For the text-containing cell, return its midpoint in (X, Y) coordinate format. 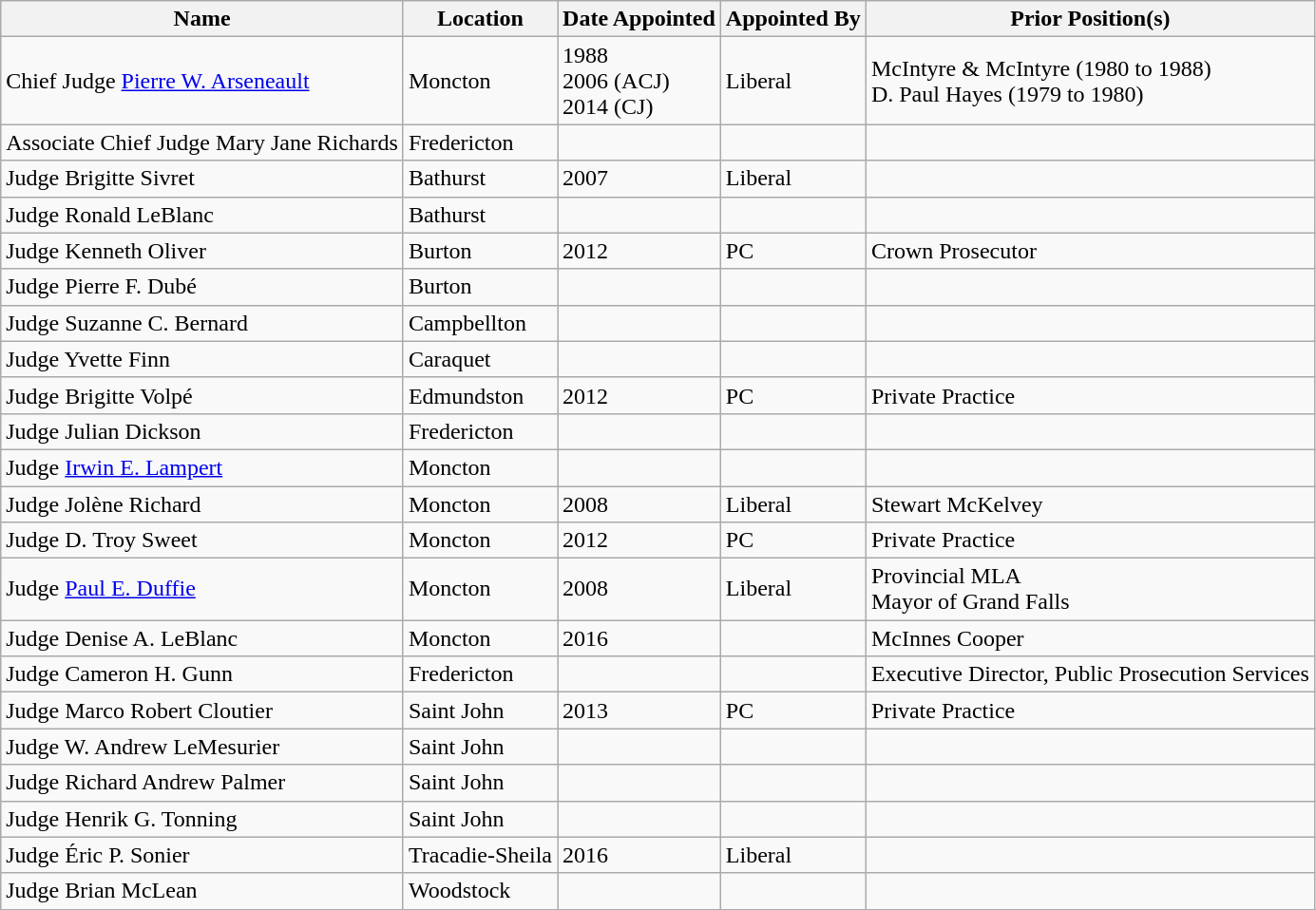
Judge Brian McLean (202, 891)
1988 2006 (ACJ)2014 (CJ) (639, 81)
Associate Chief Judge Mary Jane Richards (202, 142)
Judge Brigitte Sivret (202, 179)
Judge Pierre F. Dubé (202, 287)
Judge Éric P. Sonier (202, 855)
2007 (639, 179)
Edmundston (480, 395)
Date Appointed (639, 19)
Crown Prosecutor (1090, 251)
Caraquet (480, 359)
2013 (639, 711)
Appointed By (792, 19)
Judge Irwin E. Lampert (202, 467)
Judge D. Troy Sweet (202, 540)
Judge Denise A. LeBlanc (202, 638)
Judge Marco Robert Cloutier (202, 711)
Judge Yvette Finn (202, 359)
Executive Director, Public Prosecution Services (1090, 674)
Chief Judge Pierre W. Arseneault (202, 81)
Stewart McKelvey (1090, 504)
Provincial MLA Mayor of Grand Falls (1090, 589)
Judge Richard Andrew Palmer (202, 783)
Judge Cameron H. Gunn (202, 674)
Judge W. Andrew LeMesurier (202, 747)
Judge Ronald LeBlanc (202, 215)
Name (202, 19)
Judge Julian Dickson (202, 431)
Judge Henrik G. Tonning (202, 819)
Judge Jolène Richard (202, 504)
Judge Suzanne C. Bernard (202, 323)
Judge Kenneth Oliver (202, 251)
Woodstock (480, 891)
McInnes Cooper (1090, 638)
Prior Position(s) (1090, 19)
Judge Paul E. Duffie (202, 589)
Judge Brigitte Volpé (202, 395)
Campbellton (480, 323)
Tracadie-Sheila (480, 855)
McIntyre & McIntyre (1980 to 1988) D. Paul Hayes (1979 to 1980) (1090, 81)
Location (480, 19)
